From the cell containing the given text, extract its center point as (x, y) coordinate. 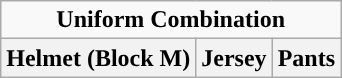
Uniform Combination (171, 20)
Helmet (Block M) (98, 58)
Jersey (234, 58)
Pants (306, 58)
